Scan for the cell matching the given text and deliver its [x, y] coordinate at center. 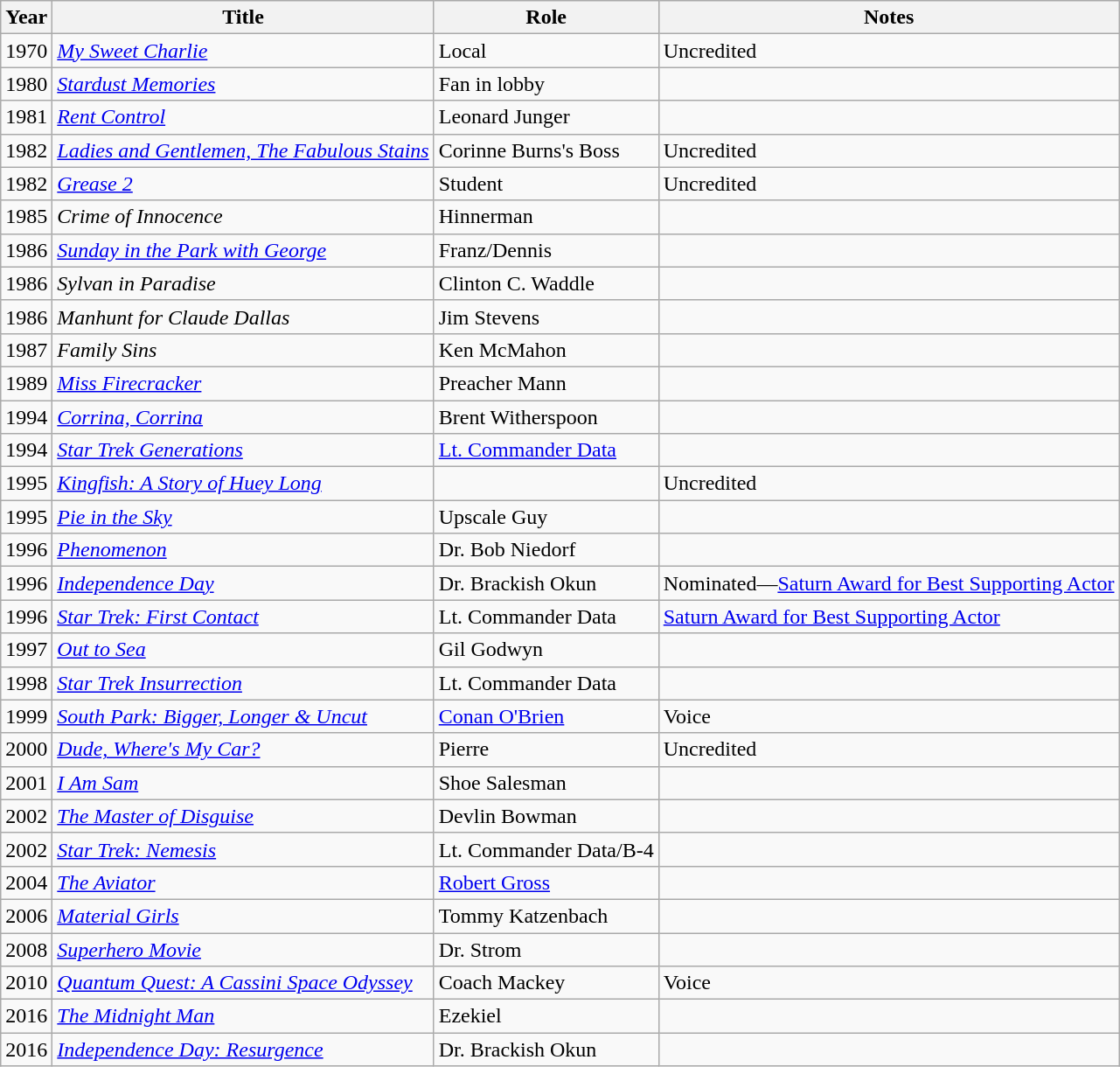
Crime of Innocence [243, 217]
Material Girls [243, 916]
Local [546, 51]
The Aviator [243, 882]
I Am Sam [243, 783]
Year [26, 17]
Family Sins [243, 350]
Role [546, 17]
Independence Day: Resurgence [243, 1050]
Sylvan in Paradise [243, 283]
Devlin Bowman [546, 816]
Phenomenon [243, 550]
Title [243, 17]
Gil Godwyn [546, 650]
The Master of Disguise [243, 816]
Rent Control [243, 117]
Star Trek Insurrection [243, 683]
Coach Mackey [546, 983]
Franz/Dennis [546, 250]
Clinton C. Waddle [546, 283]
Quantum Quest: A Cassini Space Odyssey [243, 983]
Preacher Mann [546, 383]
Brent Witherspoon [546, 417]
South Park: Bigger, Longer & Uncut [243, 716]
Dr. Strom [546, 949]
Robert Gross [546, 882]
Pierre [546, 750]
Fan in lobby [546, 84]
1987 [26, 350]
Ezekiel [546, 1016]
1981 [26, 117]
Star Trek: First Contact [243, 617]
Upscale Guy [546, 517]
Stardust Memories [243, 84]
1998 [26, 683]
Grease 2 [243, 184]
2008 [26, 949]
1980 [26, 84]
Out to Sea [243, 650]
Corrina, Corrina [243, 417]
Student [546, 184]
1997 [26, 650]
1970 [26, 51]
Manhunt for Claude Dallas [243, 317]
Hinnerman [546, 217]
The Midnight Man [243, 1016]
Ken McMahon [546, 350]
Dr. Bob Niedorf [546, 550]
Corinne Burns's Boss [546, 150]
Pie in the Sky [243, 517]
2004 [26, 882]
Independence Day [243, 583]
Miss Firecracker [243, 383]
Notes [888, 17]
Leonard Junger [546, 117]
2000 [26, 750]
Tommy Katzenbach [546, 916]
2010 [26, 983]
Ladies and Gentlemen, The Fabulous Stains [243, 150]
Jim Stevens [546, 317]
Lt. Commander Data/B-4 [546, 849]
Conan O'Brien [546, 716]
Star Trek: Nemesis [243, 849]
1985 [26, 217]
Superhero Movie [243, 949]
Nominated—Saturn Award for Best Supporting Actor [888, 583]
Shoe Salesman [546, 783]
Kingfish: A Story of Huey Long [243, 484]
2006 [26, 916]
1989 [26, 383]
1999 [26, 716]
Saturn Award for Best Supporting Actor [888, 617]
Sunday in the Park with George [243, 250]
2001 [26, 783]
Dude, Where's My Car? [243, 750]
Star Trek Generations [243, 450]
My Sweet Charlie [243, 51]
